Provide the [x, y] coordinate of the cell's center where the given text is located.  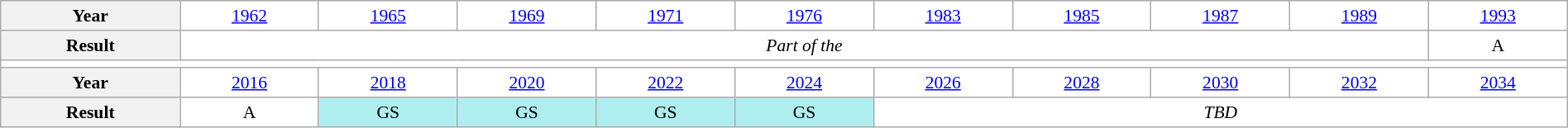
2016 [250, 83]
1962 [250, 16]
Part of the [805, 45]
1987 [1221, 16]
2020 [527, 83]
2032 [1360, 83]
1989 [1360, 16]
1971 [666, 16]
2030 [1221, 83]
2028 [1082, 83]
2018 [388, 83]
2034 [1498, 83]
1965 [388, 16]
1985 [1082, 16]
TBD [1221, 112]
2026 [943, 83]
1993 [1498, 16]
2022 [666, 83]
1983 [943, 16]
1976 [805, 16]
2024 [805, 83]
1969 [527, 16]
